Detect which cell encompasses the target text, then output its (x, y) center coordinate. 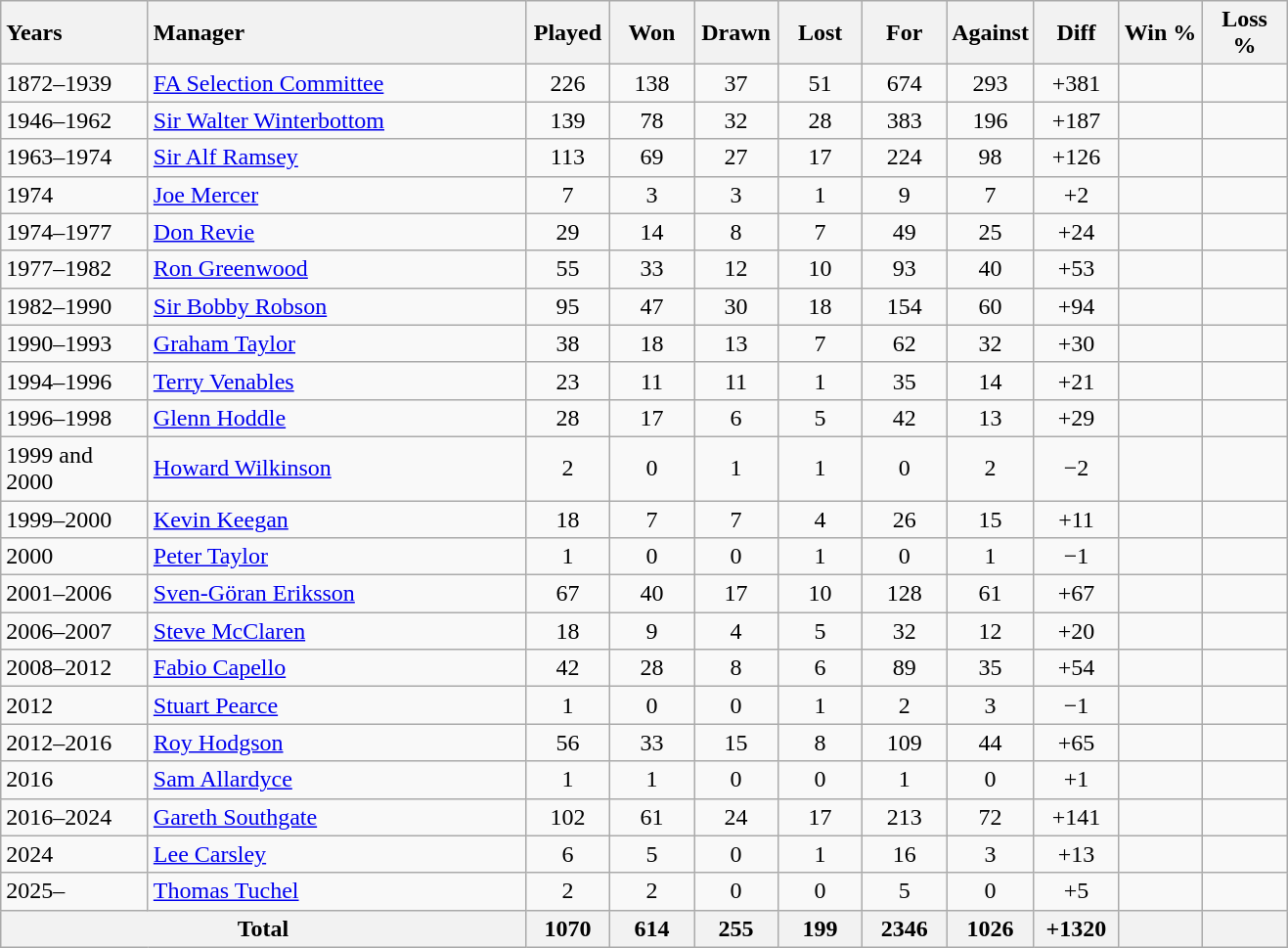
2006–2007 (74, 631)
Won (651, 33)
56 (567, 743)
For (905, 33)
Graham Taylor (336, 343)
Thomas Tuchel (336, 891)
1977–1982 (74, 269)
2016–2024 (74, 817)
Stuart Pearce (336, 705)
44 (991, 743)
55 (567, 269)
2024 (74, 854)
+141 (1076, 817)
226 (567, 83)
1996–1998 (74, 418)
+2 (1076, 195)
95 (567, 306)
67 (567, 594)
109 (905, 743)
49 (905, 232)
Glenn Hoddle (336, 418)
Ron Greenwood (336, 269)
196 (991, 120)
293 (991, 83)
2025– (74, 891)
37 (736, 83)
Kevin Keegan (336, 519)
Manager (336, 33)
+21 (1076, 381)
Don Revie (336, 232)
FA Selection Committee (336, 83)
+54 (1076, 668)
Years (74, 33)
27 (736, 158)
2012 (74, 705)
1999–2000 (74, 519)
25 (991, 232)
+29 (1076, 418)
Joe Mercer (336, 195)
26 (905, 519)
62 (905, 343)
+30 (1076, 343)
Peter Taylor (336, 557)
Sir Walter Winterbottom (336, 120)
1974–1977 (74, 232)
Steve McClaren (336, 631)
+67 (1076, 594)
Terry Venables (336, 381)
30 (736, 306)
1070 (567, 928)
69 (651, 158)
Howard Wilkinson (336, 468)
16 (905, 854)
102 (567, 817)
2000 (74, 557)
Sam Allardyce (336, 780)
614 (651, 928)
128 (905, 594)
72 (991, 817)
1974 (74, 195)
2008–2012 (74, 668)
1872–1939 (74, 83)
1982–1990 (74, 306)
1946–1962 (74, 120)
Roy Hodgson (336, 743)
199 (821, 928)
154 (905, 306)
2346 (905, 928)
51 (821, 83)
383 (905, 120)
113 (567, 158)
674 (905, 83)
1963–1974 (74, 158)
+20 (1076, 631)
+1320 (1076, 928)
24 (736, 817)
1999 and 2000 (74, 468)
2012–2016 (74, 743)
+187 (1076, 120)
+65 (1076, 743)
224 (905, 158)
+24 (1076, 232)
+1 (1076, 780)
Fabio Capello (336, 668)
38 (567, 343)
Sir Alf Ramsey (336, 158)
Sven-Göran Eriksson (336, 594)
Sir Bobby Robson (336, 306)
Lee Carsley (336, 854)
78 (651, 120)
23 (567, 381)
+13 (1076, 854)
Diff (1076, 33)
93 (905, 269)
+53 (1076, 269)
+5 (1076, 891)
Gareth Southgate (336, 817)
138 (651, 83)
+11 (1076, 519)
1026 (991, 928)
Win % (1160, 33)
+126 (1076, 158)
213 (905, 817)
47 (651, 306)
89 (905, 668)
29 (567, 232)
2001–2006 (74, 594)
1990–1993 (74, 343)
Lost (821, 33)
2016 (74, 780)
98 (991, 158)
Played (567, 33)
139 (567, 120)
60 (991, 306)
255 (736, 928)
+94 (1076, 306)
−2 (1076, 468)
Drawn (736, 33)
Against (991, 33)
+381 (1076, 83)
Total (264, 928)
1994–1996 (74, 381)
Loss % (1245, 33)
